Return (X, Y) of the center of cell containing provided text 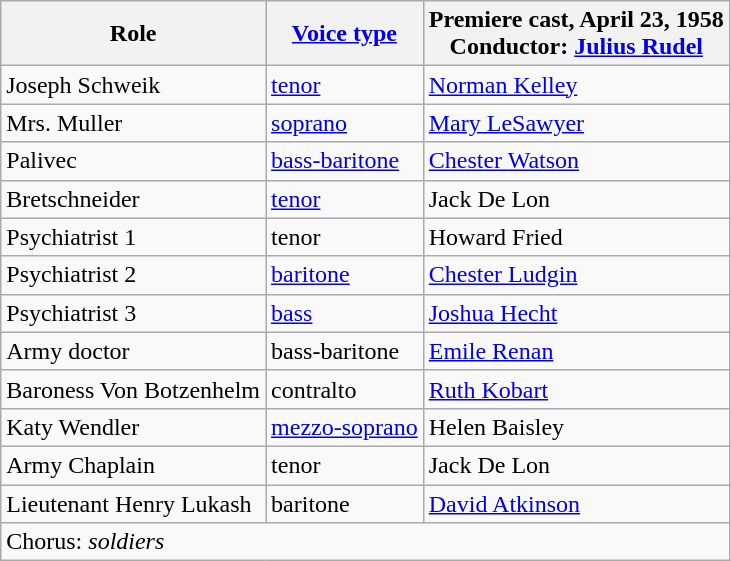
Katy Wendler (134, 427)
David Atkinson (576, 503)
Howard Fried (576, 237)
Emile Renan (576, 351)
soprano (345, 123)
Baroness Von Botzenhelm (134, 389)
Chorus: soldiers (366, 542)
Joseph Schweik (134, 85)
Army doctor (134, 351)
Voice type (345, 34)
Norman Kelley (576, 85)
Army Chaplain (134, 465)
Psychiatrist 1 (134, 237)
contralto (345, 389)
Helen Baisley (576, 427)
Joshua Hecht (576, 313)
Psychiatrist 2 (134, 275)
bass (345, 313)
Premiere cast, April 23, 1958Conductor: Julius Rudel (576, 34)
Lieutenant Henry Lukash (134, 503)
Bretschneider (134, 199)
Role (134, 34)
Chester Watson (576, 161)
Chester Ludgin (576, 275)
Mary LeSawyer (576, 123)
Psychiatrist 3 (134, 313)
mezzo-soprano (345, 427)
Ruth Kobart (576, 389)
Mrs. Muller (134, 123)
Palivec (134, 161)
